Scan for the cell matching the given text and deliver its [X, Y] coordinate at center. 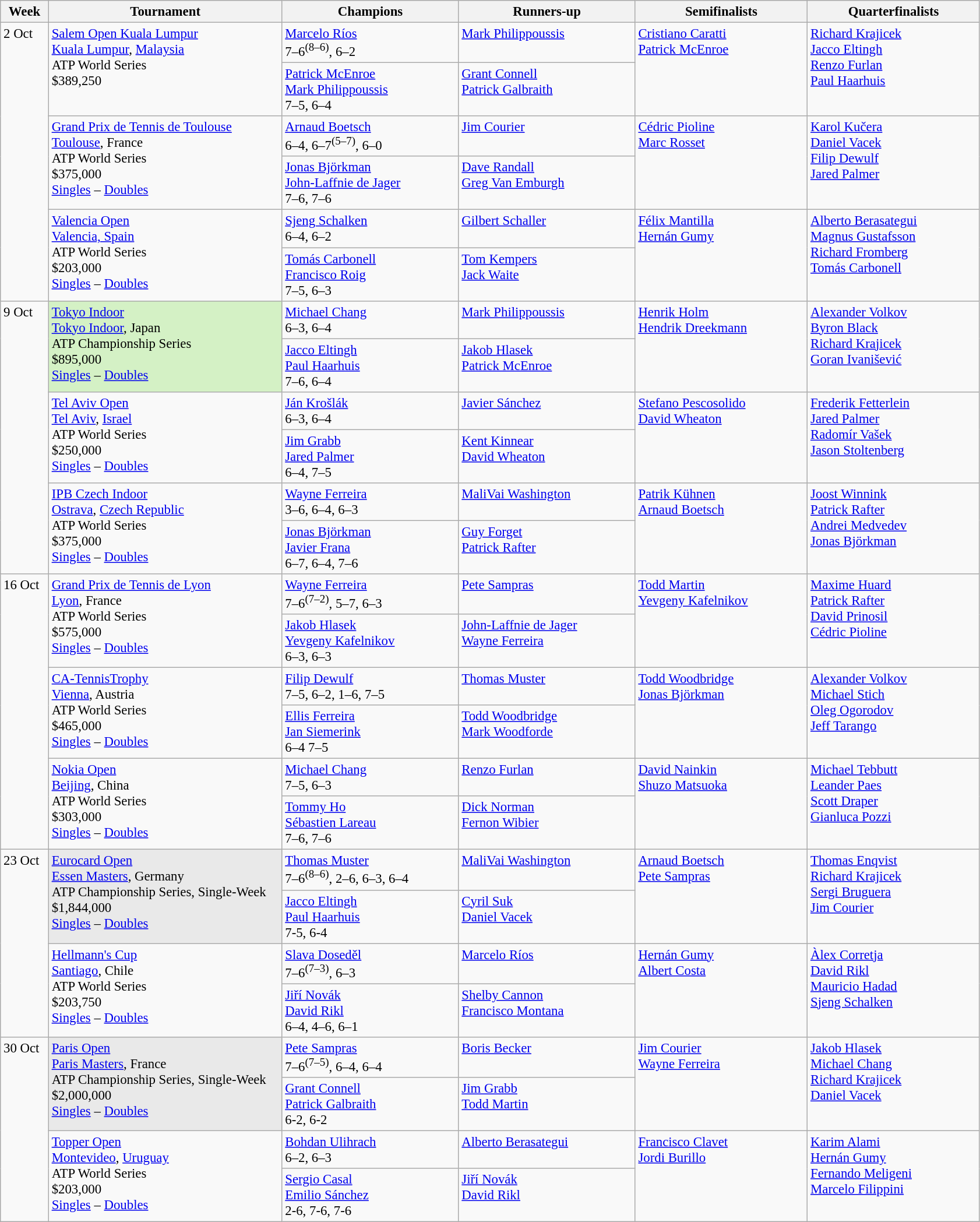
Thomas Enqvist Richard Krajicek Sergi Bruguera Jim Courier [894, 896]
Jakob Hlasek Patrick McEnroe [547, 365]
Jim Courier Wayne Ferreira [721, 1084]
Filip Dewulf 7–5, 6–2, 1–6, 7–5 [371, 686]
Semifinalists [721, 12]
Week [24, 12]
Frederik Fetterlein Jared Palmer Radomír Vašek Jason Stoltenberg [894, 437]
Tom Kempers Jack Waite [547, 274]
Stefano Pescosolido David Wheaton [721, 437]
Jacco Eltingh Paul Haarhuis 7–6, 6–4 [371, 365]
Quarterfinalists [894, 12]
Alexander Volkov Byron Black Richard Krajicek Goran Ivanišević [894, 346]
Marcelo Ríos 7–6(8–6), 6–2 [371, 43]
Jonas Björkman John-Laffnie de Jager 7–6, 7–6 [371, 183]
Jakob Hlasek Michael Chang Richard Krajicek Daniel Vacek [894, 1084]
Àlex Corretja David Rikl Mauricio Hadad Sjeng Schalken [894, 991]
Ellis Ferreira Jan Siemerink 6–4 7–5 [371, 732]
Sergio Casal Emilio Sánchez 2-6, 7-6, 7-6 [371, 1195]
Henrik Holm Hendrik Dreekmann [721, 346]
Thomas Muster 7–6(8–6), 2–6, 6–3, 6–4 [371, 869]
Eurocard Open Essen Masters, GermanyATP Championship Series, Single-Week$1,844,000Singles – Doubles [165, 896]
Alexander Volkov Michael Stich Oleg Ogorodov Jeff Tarango [894, 713]
23 Oct [24, 943]
Kent Kinnear David Wheaton [547, 456]
Michael Chang 7–5, 6–3 [371, 777]
Shelby Cannon Francisco Montana [547, 1010]
Grand Prix de Tennis de Toulouse Toulouse, FranceATP World Series$375,000Singles – Doubles [165, 163]
Joost Winnink Patrick Rafter Andrei Medvedev Jonas Björkman [894, 529]
Tournament [165, 12]
16 Oct [24, 712]
Todd Woodbridge Jonas Björkman [721, 713]
Paris Open Paris Masters, FranceATP Championship Series, Single-Week$2,000,000Singles – Doubles [165, 1084]
Thomas Muster [547, 686]
Valencia Open Valencia, SpainATP World Series$203,000Singles – Doubles [165, 255]
Pete Sampras [547, 594]
Todd Martin Yevgeny Kafelnikov [721, 621]
Hellmann's Cup Santiago, ChileATP World Series$203,750Singles – Doubles [165, 991]
Dave Randall Greg Van Emburgh [547, 183]
Patrick McEnroe Mark Philippoussis 7–5, 6–4 [371, 90]
Runners-up [547, 12]
Sjeng Schalken 6–4, 6–2 [371, 228]
Jim Grabb Todd Martin [547, 1104]
Pete Sampras 7–6(7–5), 6–4, 6–4 [371, 1057]
30 Oct [24, 1129]
Slava Doseděl 7–6(7–3), 6–3 [371, 964]
2 Oct [24, 162]
CA-TennisTrophy Vienna, AustriaATP World Series$465,000Singles – Doubles [165, 713]
Topper Open Montevideo, UruguayATP World Series$203,000Singles – Doubles [165, 1176]
Nokia Open Beijing, ChinaATP World Series$303,000Singles – Doubles [165, 804]
Grand Prix de Tennis de Lyon Lyon, FranceATP World Series$575,000Singles – Doubles [165, 621]
Arnaud Boetsch 6–4, 6–7(5–7), 6–0 [371, 136]
Cristiano Caratti Patrick McEnroe [721, 70]
Boris Becker [547, 1057]
Guy Forget Patrick Rafter [547, 547]
Salem Open Kuala Lumpur Kuala Lumpur, MalaysiaATP World Series$389,250 [165, 70]
Cyril Suk Daniel Vacek [547, 917]
Alberto Berasategui Magnus Gustafsson Richard Fromberg Tomás Carbonell [894, 255]
Karim Alami Hernán Gumy Fernando Meligeni Marcelo Filippini [894, 1176]
Ján Krošlák 6–3, 6–4 [371, 410]
Tokyo Indoor Tokyo Indoor, JapanATP Championship Series$895,000 Singles – Doubles [165, 346]
Renzo Furlan [547, 777]
Jim Courier [547, 136]
Champions [371, 12]
Jiří Novák David Rikl 6–4, 4–6, 6–1 [371, 1010]
Michael Tebbutt Leander Paes Scott Draper Gianluca Pozzi [894, 804]
Alberto Berasategui [547, 1149]
Dick Norman Fernon Wibier [547, 823]
Grant Connell Patrick Galbraith 6-2, 6-2 [371, 1104]
John-Laffnie de Jager Wayne Ferreira [547, 641]
Javier Sánchez [547, 410]
Tommy Ho Sébastien Lareau 7–6, 7–6 [371, 823]
Bohdan Ulihrach 6–2, 6–3 [371, 1149]
Grant Connell Patrick Galbraith [547, 90]
Wayne Ferreira 3–6, 6–4, 6–3 [371, 502]
Jakob Hlasek Yevgeny Kafelnikov 6–3, 6–3 [371, 641]
Patrik Kühnen Arnaud Boetsch [721, 529]
Maxime Huard Patrick Rafter David Prinosil Cédric Pioline [894, 621]
Jonas Björkman Javier Frana 6–7, 6–4, 7–6 [371, 547]
Marcelo Ríos [547, 964]
David Nainkin Shuzo Matsuoka [721, 804]
Jacco Eltingh Paul Haarhuis 7-5, 6-4 [371, 917]
Tomás Carbonell Francisco Roig 7–5, 6–3 [371, 274]
Jiří Novák David Rikl [547, 1195]
Jim Grabb Jared Palmer 6–4, 7–5 [371, 456]
Félix Mantilla Hernán Gumy [721, 255]
Karol Kučera Daniel Vacek Filip Dewulf Jared Palmer [894, 163]
9 Oct [24, 437]
IPB Czech Indoor Ostrava, Czech RepublicATP World Series$375,000Singles – Doubles [165, 529]
Richard Krajicek Jacco Eltingh Renzo Furlan Paul Haarhuis [894, 70]
Todd Woodbridge Mark Woodforde [547, 732]
Michael Chang 6–3, 6–4 [371, 319]
Hernán Gumy Albert Costa [721, 991]
Cédric Pioline Marc Rosset [721, 163]
Francisco Clavet Jordi Burillo [721, 1176]
Gilbert Schaller [547, 228]
Arnaud Boetsch Pete Sampras [721, 896]
Tel Aviv Open Tel Aviv, IsraelATP World Series$250,000Singles – Doubles [165, 437]
Wayne Ferreira 7–6(7–2), 5–7, 6–3 [371, 594]
